Scan for the cell matching the given text and deliver its [X, Y] coordinate at center. 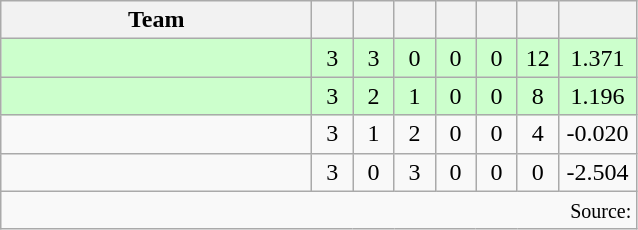
4 [538, 134]
1.196 [598, 96]
-2.504 [598, 172]
-0.020 [598, 134]
1.371 [598, 58]
12 [538, 58]
Team [156, 20]
Source: [319, 210]
8 [538, 96]
